Return (X, Y) of the center of cell containing provided text 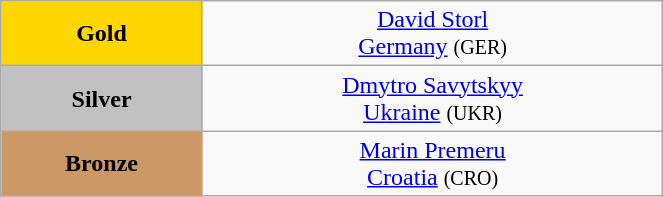
Silver (102, 98)
Gold (102, 34)
Bronze (102, 164)
Dmytro Savytskyy Ukraine (UKR) (432, 98)
Marin Premeru Croatia (CRO) (432, 164)
David Storl Germany (GER) (432, 34)
